Pinpoint the cell where the given text exists, returning its (X, Y) midpoint coordinate. 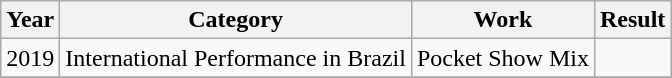
2019 (30, 58)
Work (502, 20)
International Performance in Brazil (236, 58)
Result (632, 20)
Year (30, 20)
Category (236, 20)
Pocket Show Mix (502, 58)
